Provide the [x, y] coordinate of the cell's center where the given text is located.  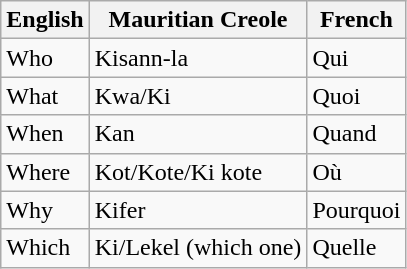
When [45, 134]
Où [356, 172]
English [45, 20]
Kan [198, 134]
Ki/Lekel (which one) [198, 248]
Quelle [356, 248]
Mauritian Creole [198, 20]
Kwa/Ki [198, 96]
French [356, 20]
Kisann-la [198, 58]
Who [45, 58]
Quoi [356, 96]
Which [45, 248]
What [45, 96]
Pourquoi [356, 210]
Quand [356, 134]
Kot/Kote/Ki kote [198, 172]
Qui [356, 58]
Why [45, 210]
Kifer [198, 210]
Where [45, 172]
